For the text-containing cell, return its midpoint in (x, y) coordinate format. 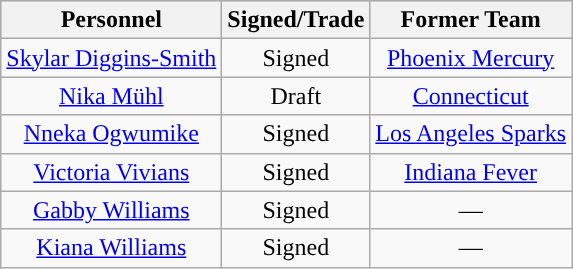
Victoria Vivians (112, 172)
Draft (296, 96)
Connecticut (471, 96)
Kiana Williams (112, 248)
Gabby Williams (112, 210)
Former Team (471, 20)
Phoenix Mercury (471, 58)
Nneka Ogwumike (112, 134)
Personnel (112, 20)
Nika Mühl (112, 96)
Indiana Fever (471, 172)
Los Angeles Sparks (471, 134)
Signed/Trade (296, 20)
Skylar Diggins-Smith (112, 58)
